Provide the [x, y] coordinate of the cell's center where the given text is located.  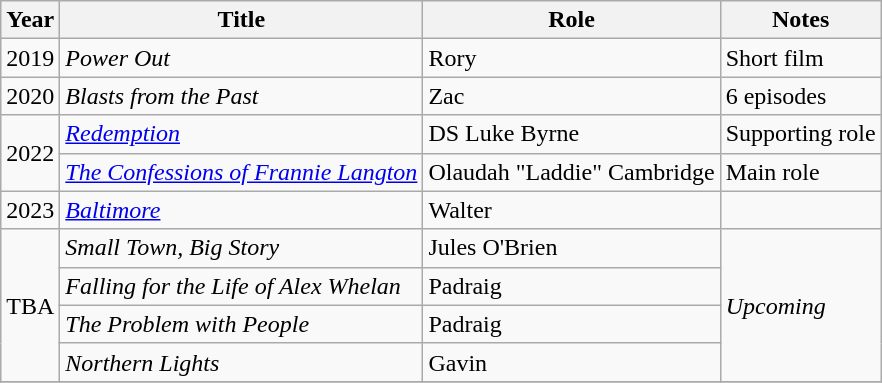
Olaudah "Laddie" Cambridge [572, 172]
2020 [30, 96]
Redemption [242, 134]
6 episodes [800, 96]
The Confessions of Frannie Langton [242, 172]
Walter [572, 210]
Upcoming [800, 305]
DS Luke Byrne [572, 134]
The Problem with People [242, 324]
Gavin [572, 362]
Blasts from the Past [242, 96]
2023 [30, 210]
Year [30, 20]
Power Out [242, 58]
2022 [30, 153]
Zac [572, 96]
Short film [800, 58]
Falling for the Life of Alex Whelan [242, 286]
Title [242, 20]
Supporting role [800, 134]
Main role [800, 172]
Northern Lights [242, 362]
Rory [572, 58]
Jules O'Brien [572, 248]
Role [572, 20]
TBA [30, 305]
2019 [30, 58]
Baltimore [242, 210]
Notes [800, 20]
Small Town, Big Story [242, 248]
